Locate the cell with the specified text and output its (X, Y) center coordinate. 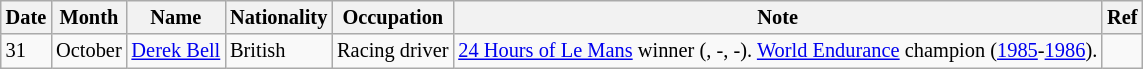
Occupation (392, 17)
Date (26, 17)
Note (778, 17)
Ref (1122, 17)
Month (88, 17)
Name (176, 17)
31 (26, 51)
October (88, 51)
24 Hours of Le Mans winner (, -, -). World Endurance champion (1985-1986). (778, 51)
Nationality (278, 17)
Derek Bell (176, 51)
British (278, 51)
Racing driver (392, 51)
